Search for the cell housing the specified text and yield its [x, y] center coordinate. 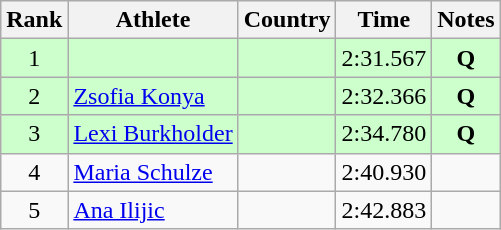
Lexi Burkholder [153, 134]
Country [287, 20]
5 [34, 210]
Maria Schulze [153, 172]
Notes [466, 20]
2:40.930 [384, 172]
Time [384, 20]
3 [34, 134]
2 [34, 96]
Athlete [153, 20]
2:31.567 [384, 58]
2:32.366 [384, 96]
Zsofia Konya [153, 96]
Rank [34, 20]
2:42.883 [384, 210]
4 [34, 172]
2:34.780 [384, 134]
Ana Ilijic [153, 210]
1 [34, 58]
